Extract the (X, Y) coordinate from the center of the cell holding the provided text.  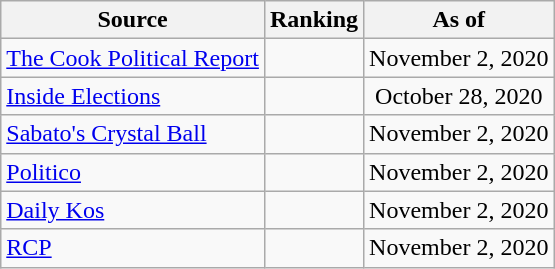
Sabato's Crystal Ball (133, 134)
Inside Elections (133, 96)
Daily Kos (133, 210)
Ranking (314, 20)
Source (133, 20)
RCP (133, 248)
As of (459, 20)
Politico (133, 172)
October 28, 2020 (459, 96)
The Cook Political Report (133, 58)
